Return the [X, Y] coordinate for the center point of the cell that contains the specified text.  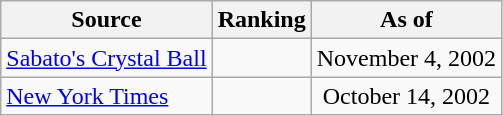
Ranking [262, 20]
October 14, 2002 [406, 96]
November 4, 2002 [406, 58]
Sabato's Crystal Ball [106, 58]
As of [406, 20]
New York Times [106, 96]
Source [106, 20]
